From the cell containing the given text, extract its center point as (X, Y) coordinate. 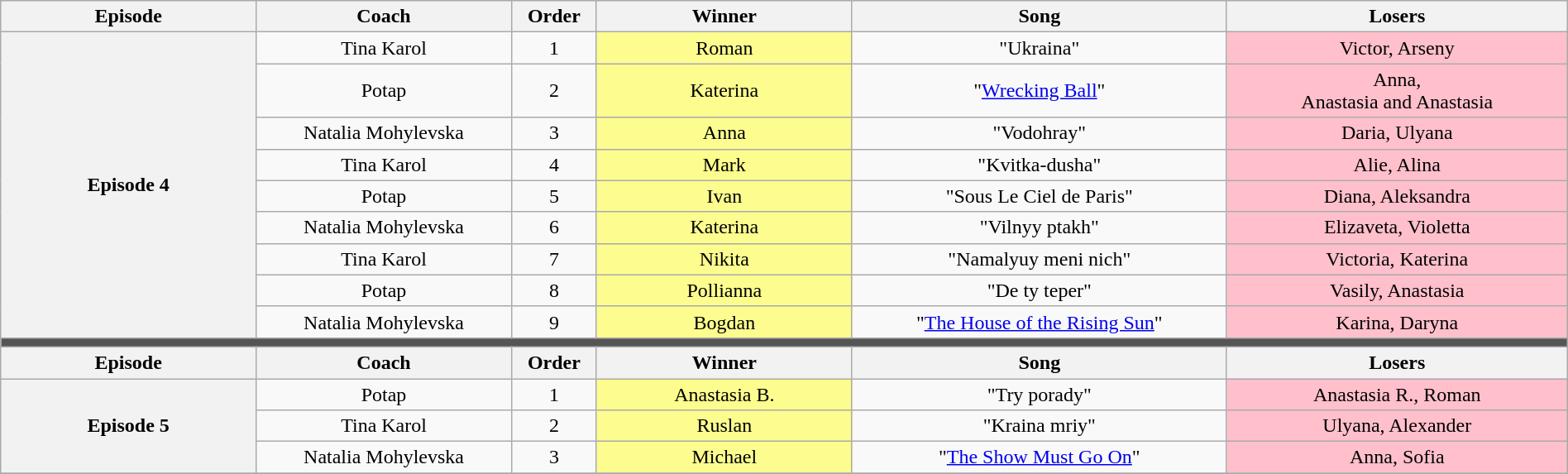
5 (554, 196)
Mark (724, 165)
"Kvitka-dusha" (1039, 165)
"Kraina mriy" (1039, 426)
"Try porady" (1039, 395)
"Sous Le Ciel de Paris" (1039, 196)
Episode 5 (129, 426)
Daria, Ulyana (1397, 133)
"Vodohray" (1039, 133)
9 (554, 322)
Diana, Aleksandra (1397, 196)
Nikita (724, 259)
Anastasia R., Roman (1397, 395)
8 (554, 290)
Ruslan (724, 426)
Michael (724, 457)
"The House of the Rising Sun" (1039, 322)
Anna (724, 133)
Alie, Alina (1397, 165)
Karina, Daryna (1397, 322)
Episode 4 (129, 185)
Pollianna (724, 290)
Elizaveta, Violetta (1397, 227)
"Wrecking Ball" (1039, 91)
Anna, Anastasia and Anastasia (1397, 91)
4 (554, 165)
Roman (724, 48)
7 (554, 259)
Bogdan (724, 322)
Anna, Sofia (1397, 457)
Vasily, Anastasia (1397, 290)
Victor, Arseny (1397, 48)
"De ty teper" (1039, 290)
"Namalyuy meni nich" (1039, 259)
"Ukraina" (1039, 48)
"Vilnyy ptakh" (1039, 227)
Ivan (724, 196)
Victoria, Katerina (1397, 259)
Anastasia B. (724, 395)
"The Show Must Go On" (1039, 457)
Ulyana, Alexander (1397, 426)
6 (554, 227)
